Search for the cell housing the specified text and yield its (X, Y) center coordinate. 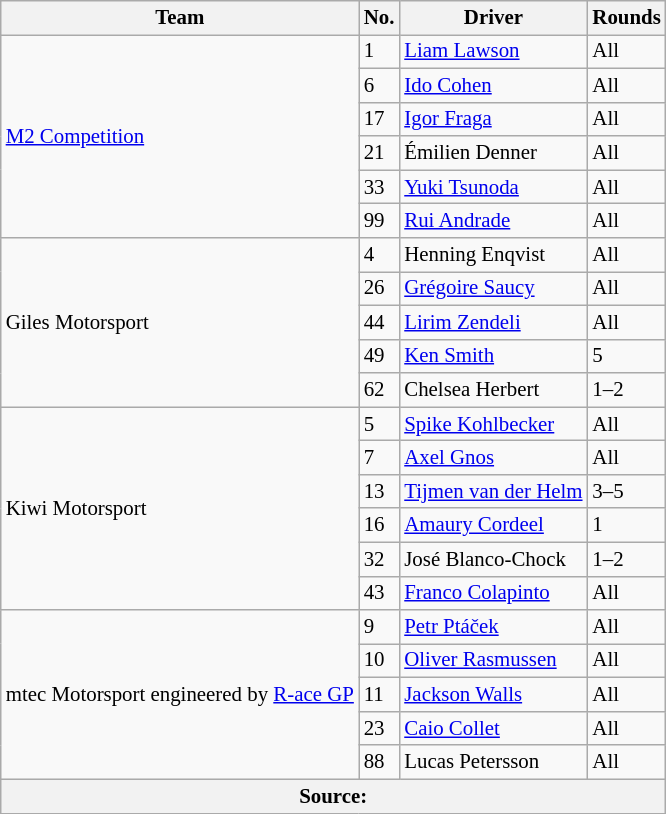
10 (380, 661)
Oliver Rasmussen (493, 661)
49 (380, 356)
Ido Cohen (493, 85)
Henning Enqvist (493, 255)
Lirim Zendeli (493, 322)
Petr Ptáček (493, 627)
Rui Andrade (493, 221)
43 (380, 593)
Amaury Cordeel (493, 525)
7 (380, 458)
11 (380, 695)
Giles Motorsport (180, 322)
3–5 (626, 491)
16 (380, 525)
Spike Kohlbecker (493, 424)
José Blanco-Chock (493, 559)
44 (380, 322)
Driver (493, 18)
Source: (334, 796)
32 (380, 559)
Franco Colapinto (493, 593)
M2 Competition (180, 136)
Ken Smith (493, 356)
Axel Gnos (493, 458)
Jackson Walls (493, 695)
Grégoire Saucy (493, 288)
Igor Fraga (493, 119)
Caio Collet (493, 728)
Liam Lawson (493, 51)
Kiwi Motorsport (180, 508)
6 (380, 85)
mtec Motorsport engineered by R-ace GP (180, 694)
Yuki Tsunoda (493, 187)
No. (380, 18)
Chelsea Herbert (493, 390)
4 (380, 255)
23 (380, 728)
21 (380, 153)
26 (380, 288)
9 (380, 627)
Lucas Petersson (493, 762)
Tijmen van der Helm (493, 491)
99 (380, 221)
Team (180, 18)
Émilien Denner (493, 153)
88 (380, 762)
17 (380, 119)
Rounds (626, 18)
13 (380, 491)
33 (380, 187)
62 (380, 390)
